Provide the [x, y] coordinate of the cell's center where the given text is located.  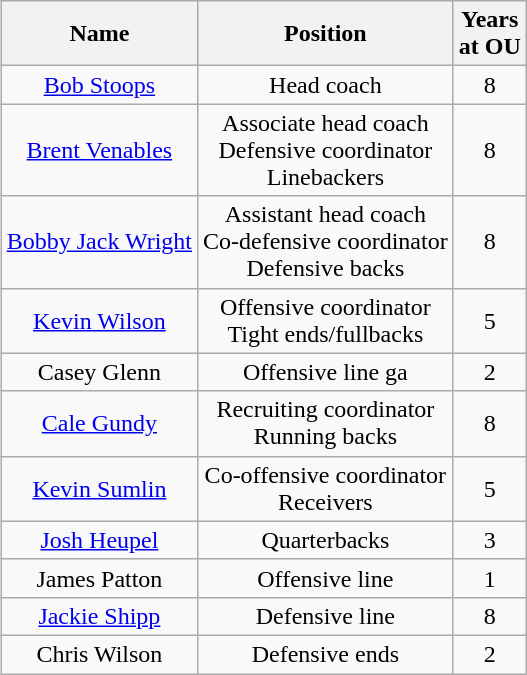
Co-offensive coordinatorReceivers [326, 488]
3 [490, 540]
Jackie Shipp [99, 616]
1 [490, 578]
Offensive line [326, 578]
Offensive coordinatorTight ends/fullbacks [326, 320]
Head coach [326, 85]
Quarterbacks [326, 540]
Defensive ends [326, 654]
Offensive line ga [326, 372]
Bob Stoops [99, 85]
Defensive line [326, 616]
Josh Heupel [99, 540]
Assistant head coachCo-defensive coordinator Defensive backs [326, 242]
Yearsat OU [490, 34]
Associate head coachDefensive coordinatorLinebackers [326, 150]
Casey Glenn [99, 372]
James Patton [99, 578]
Name [99, 34]
Kevin Sumlin [99, 488]
Bobby Jack Wright [99, 242]
Position [326, 34]
Kevin Wilson [99, 320]
Cale Gundy [99, 424]
Recruiting coordinatorRunning backs [326, 424]
Chris Wilson [99, 654]
Brent Venables [99, 150]
